Scan for the cell matching the given text and deliver its [X, Y] coordinate at center. 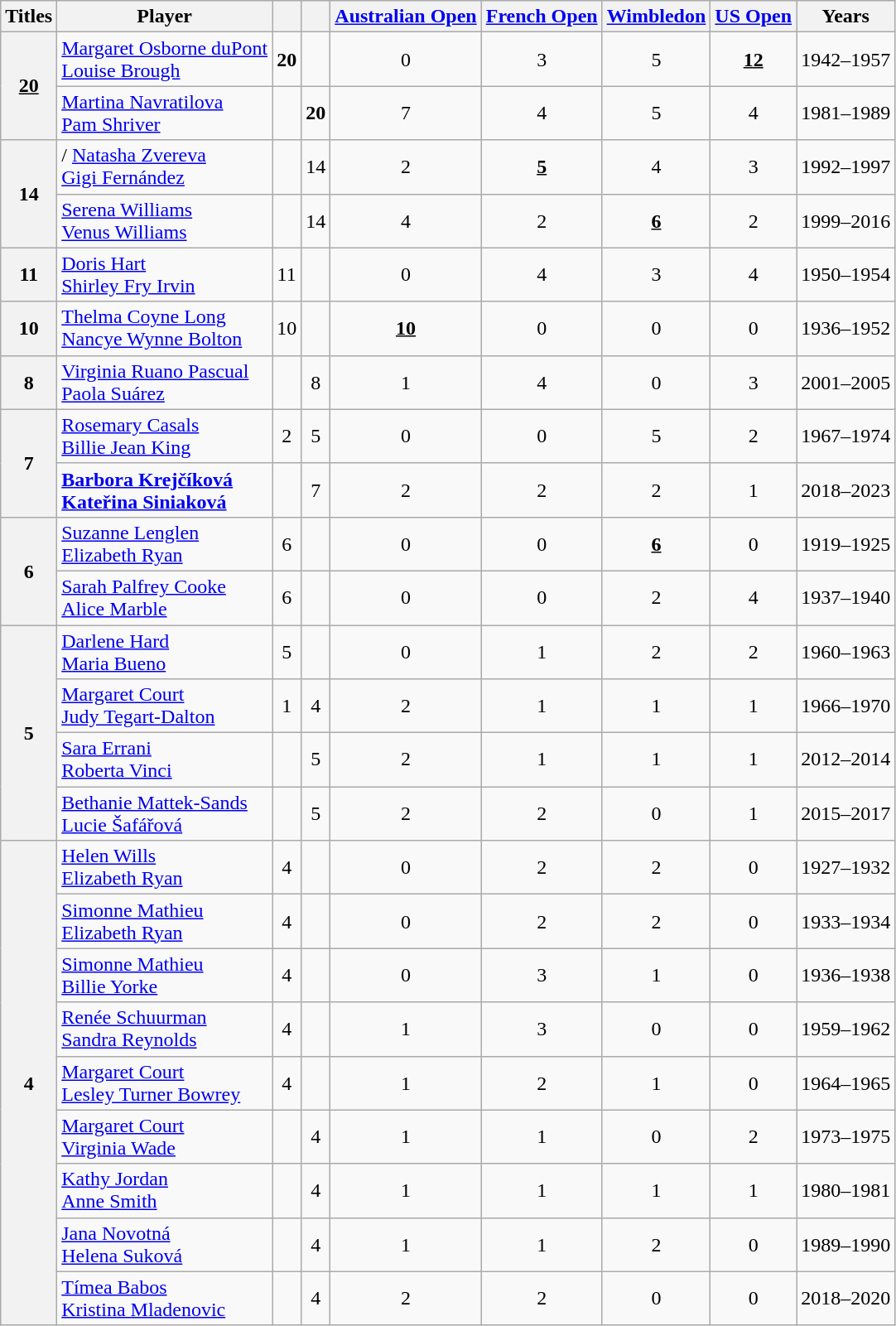
2018–2023 [846, 490]
Suzanne Lenglen Elizabeth Ryan [165, 543]
Serena Williams Venus Williams [165, 220]
Years [846, 17]
1964–1965 [846, 1083]
Renée Schuurman Sandra Reynolds [165, 1029]
Wimbledon [656, 17]
2018–2020 [846, 1299]
Simonne Mathieu Billie Yorke [165, 976]
1967–1974 [846, 436]
Darlene Hard Maria Bueno [165, 651]
Barbora Krejčíková Kateřina Siniaková [165, 490]
1980–1981 [846, 1191]
Titles [29, 17]
Sara Errani Roberta Vinci [165, 760]
Sarah Palfrey Cooke Alice Marble [165, 598]
Player [165, 17]
1950–1954 [846, 275]
1981–1989 [846, 113]
1919–1925 [846, 543]
1959–1962 [846, 1029]
Rosemary Casals Billie Jean King [165, 436]
Doris Hart Shirley Fry Irvin [165, 275]
Margaret Court Virginia Wade [165, 1136]
Margaret Court Lesley Turner Bowrey [165, 1083]
1936–1938 [846, 976]
Australian Open [406, 17]
Tímea Babos Kristina Mladenovic [165, 1299]
1992–1997 [846, 167]
2001–2005 [846, 383]
1936–1952 [846, 328]
1966–1970 [846, 706]
Simonne Mathieu Elizabeth Ryan [165, 921]
French Open [542, 17]
2015–2017 [846, 813]
1942–1957 [846, 60]
1973–1975 [846, 1136]
12 [754, 60]
Margaret Court Judy Tegart-Dalton [165, 706]
Helen Wills Elizabeth Ryan [165, 868]
US Open [754, 17]
1933–1934 [846, 921]
Margaret Osborne duPont Louise Brough [165, 60]
1989–1990 [846, 1244]
Bethanie Mattek-Sands Lucie Šafářová [165, 813]
/ Natasha Zvereva Gigi Fernández [165, 167]
Martina Navratilova Pam Shriver [165, 113]
2012–2014 [846, 760]
1960–1963 [846, 651]
Kathy Jordan Anne Smith [165, 1191]
1937–1940 [846, 598]
Thelma Coyne Long Nancye Wynne Bolton [165, 328]
1999–2016 [846, 220]
Jana Novotná Helena Suková [165, 1244]
1927–1932 [846, 868]
Virginia Ruano Pascual Paola Suárez [165, 383]
